Detect which cell encompasses the target text, then output its [X, Y] center coordinate. 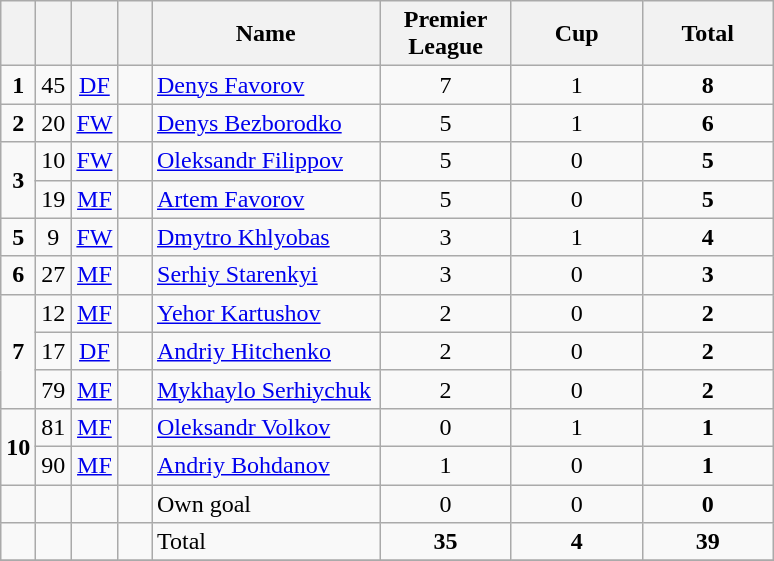
Name [266, 34]
12 [54, 313]
17 [54, 351]
Artem Favorov [266, 199]
Andriy Bohdanov [266, 465]
Denys Bezborodko [266, 123]
Own goal [266, 503]
Oleksandr Filippov [266, 161]
Cup [576, 34]
39 [708, 542]
Oleksandr Volkov [266, 427]
Mykhaylo Serhiychuk [266, 389]
81 [54, 427]
19 [54, 199]
Premier League [446, 34]
Andriy Hitchenko [266, 351]
Serhiy Starenkyi [266, 275]
35 [446, 542]
8 [708, 85]
Yehor Kartushov [266, 313]
45 [54, 85]
Denys Favorov [266, 85]
Dmytro Khlyobas [266, 237]
79 [54, 389]
20 [54, 123]
90 [54, 465]
9 [54, 237]
27 [54, 275]
